Capture the cell that displays the provided text and extract its [X, Y] central coordinate. 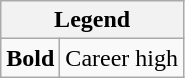
Bold [30, 58]
Career high [122, 58]
Legend [92, 20]
